Detect which cell encompasses the target text, then output its [X, Y] center coordinate. 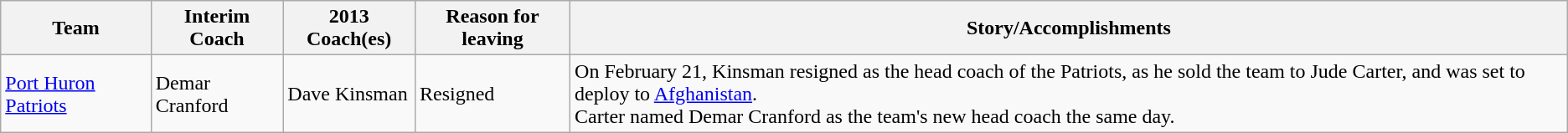
Story/Accomplishments [1069, 28]
Dave Kinsman [349, 94]
Resigned [493, 94]
Interim Coach [217, 28]
Reason for leaving [493, 28]
Team [76, 28]
Demar Cranford [217, 94]
2013 Coach(es) [349, 28]
Port Huron Patriots [76, 94]
